Provide the [X, Y] coordinate of the cell's center where the given text is located.  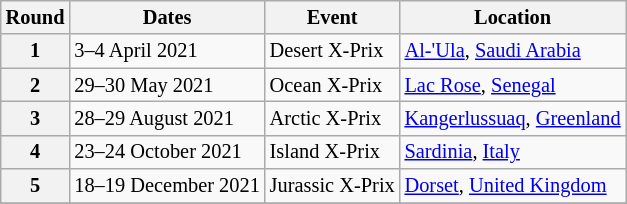
3–4 April 2021 [166, 51]
Dates [166, 17]
5 [36, 186]
Kangerlussuaq, Greenland [513, 118]
29–30 May 2021 [166, 85]
Event [332, 17]
28–29 August 2021 [166, 118]
Round [36, 17]
Location [513, 17]
Island X-Prix [332, 152]
3 [36, 118]
Desert X-Prix [332, 51]
Jurassic X-Prix [332, 186]
4 [36, 152]
Ocean X-Prix [332, 85]
Sardinia, Italy [513, 152]
Al-'Ula, Saudi Arabia [513, 51]
1 [36, 51]
Arctic X-Prix [332, 118]
18–19 December 2021 [166, 186]
Dorset, United Kingdom [513, 186]
2 [36, 85]
Lac Rose, Senegal [513, 85]
23–24 October 2021 [166, 152]
